Identify which cell holds the provided text, then report its [x, y] central coordinate. 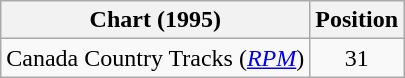
31 [357, 58]
Chart (1995) [156, 20]
Position [357, 20]
Canada Country Tracks (RPM) [156, 58]
